For the text-containing cell, return its midpoint in [x, y] coordinate format. 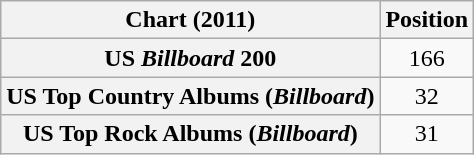
32 [427, 96]
166 [427, 58]
US Top Country Albums (Billboard) [190, 96]
Chart (2011) [190, 20]
US Billboard 200 [190, 58]
31 [427, 134]
US Top Rock Albums (Billboard) [190, 134]
Position [427, 20]
